Search for the cell housing the specified text and yield its [X, Y] center coordinate. 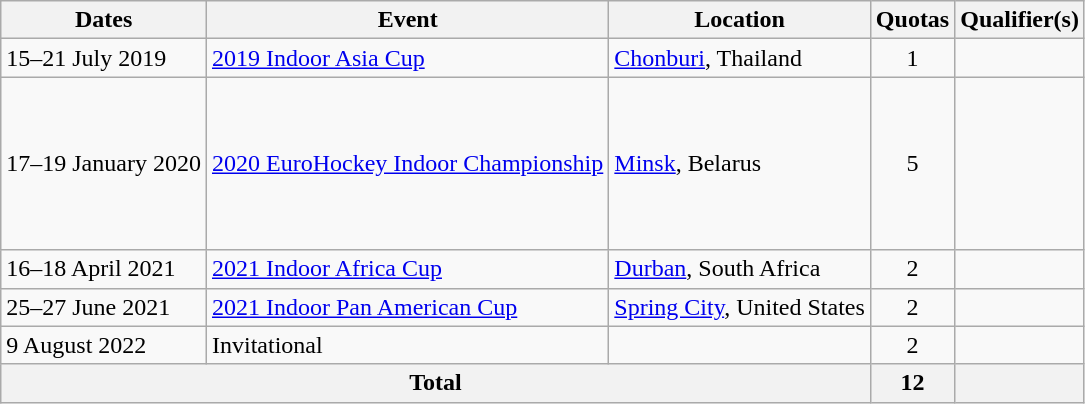
25–27 June 2021 [104, 307]
17–19 January 2020 [104, 164]
Total [436, 383]
Quotas [912, 20]
12 [912, 383]
16–18 April 2021 [104, 269]
Chonburi, Thailand [740, 58]
Minsk, Belarus [740, 164]
Event [407, 20]
15–21 July 2019 [104, 58]
2020 EuroHockey Indoor Championship [407, 164]
Spring City, United States [740, 307]
Invitational [407, 345]
Dates [104, 20]
9 August 2022 [104, 345]
2021 Indoor Africa Cup [407, 269]
5 [912, 164]
2021 Indoor Pan American Cup [407, 307]
Qualifier(s) [1020, 20]
Durban, South Africa [740, 269]
1 [912, 58]
Location [740, 20]
2019 Indoor Asia Cup [407, 58]
